Locate the cell with the specified text and output its (X, Y) center coordinate. 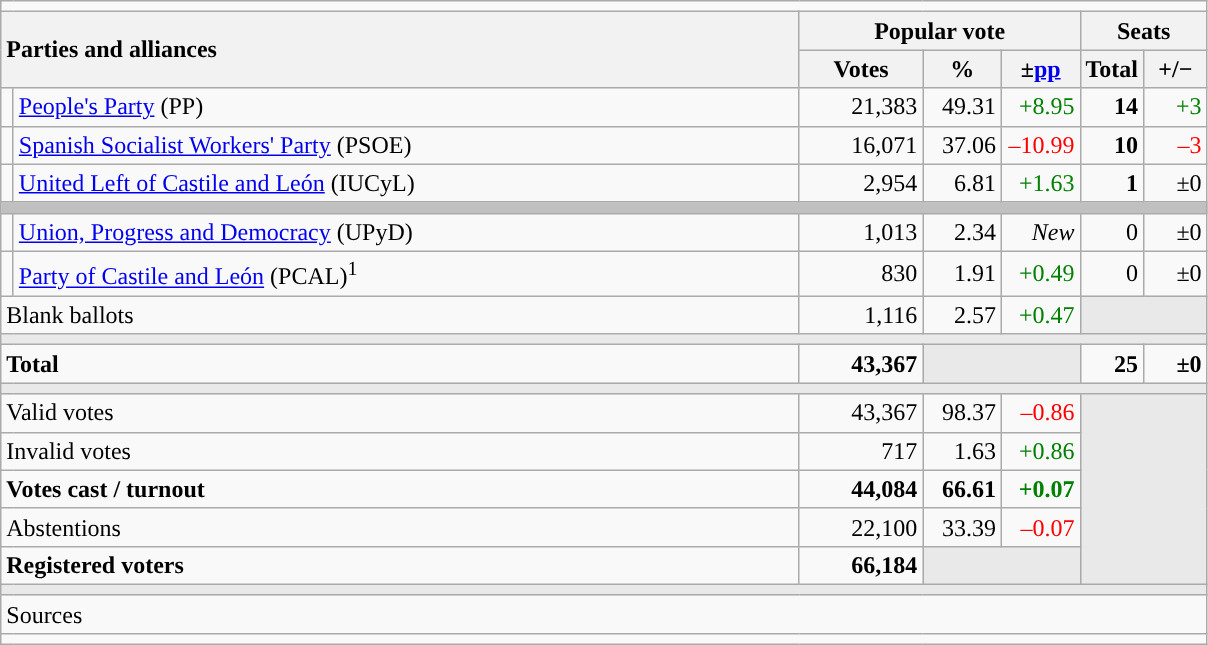
–0.86 (1040, 413)
Invalid votes (400, 451)
Popular vote (940, 31)
+0.47 (1040, 315)
1 (1112, 183)
New (1040, 232)
10 (1112, 145)
1,116 (861, 315)
717 (861, 451)
37.06 (962, 145)
Abstentions (400, 527)
% (962, 69)
Seats (1144, 31)
Party of Castile and León (PCAL)1 (406, 274)
49.31 (962, 107)
44,084 (861, 489)
25 (1112, 364)
–10.99 (1040, 145)
1.91 (962, 274)
–3 (1176, 145)
+0.07 (1040, 489)
Parties and alliances (400, 50)
+3 (1176, 107)
66,184 (861, 565)
1,013 (861, 232)
+0.49 (1040, 274)
±pp (1040, 69)
+0.86 (1040, 451)
+8.95 (1040, 107)
6.81 (962, 183)
Sources (604, 614)
98.37 (962, 413)
1.63 (962, 451)
22,100 (861, 527)
Valid votes (400, 413)
Votes (861, 69)
14 (1112, 107)
+1.63 (1040, 183)
2,954 (861, 183)
Blank ballots (400, 315)
830 (861, 274)
Registered voters (400, 565)
+/− (1176, 69)
66.61 (962, 489)
United Left of Castile and León (IUCyL) (406, 183)
Votes cast / turnout (400, 489)
33.39 (962, 527)
People's Party (PP) (406, 107)
–0.07 (1040, 527)
Union, Progress and Democracy (UPyD) (406, 232)
21,383 (861, 107)
2.34 (962, 232)
16,071 (861, 145)
2.57 (962, 315)
Spanish Socialist Workers' Party (PSOE) (406, 145)
